Capture the cell that displays the provided text and extract its (X, Y) central coordinate. 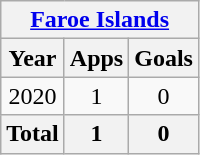
Total (33, 134)
Year (33, 58)
Faroe Islands (100, 20)
2020 (33, 96)
Apps (96, 58)
Goals (164, 58)
